Pinpoint the cell where the given text exists, returning its [x, y] midpoint coordinate. 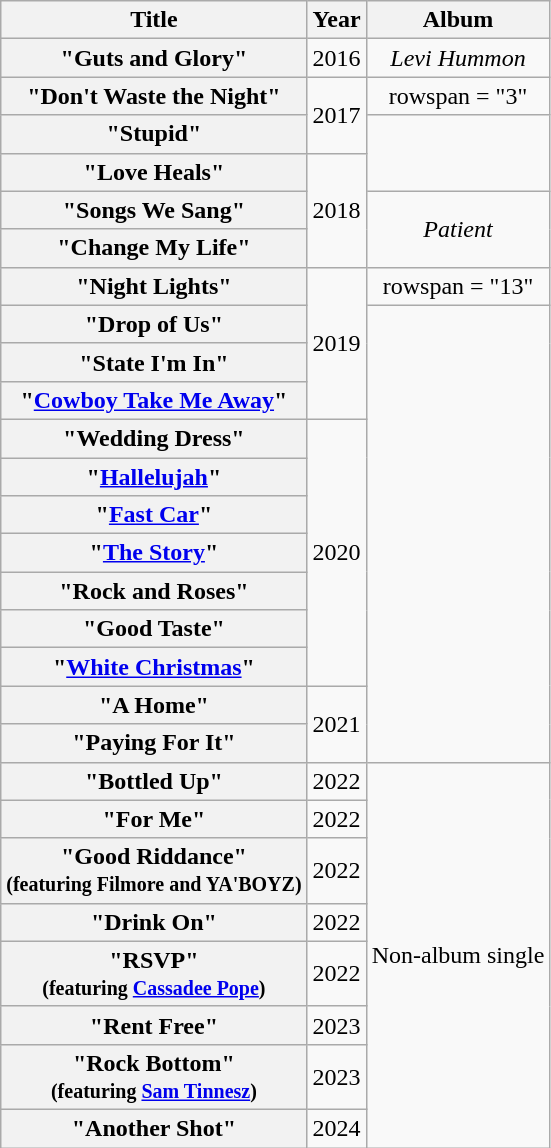
2018 [336, 210]
"Bottled Up" [154, 781]
Year [336, 20]
"RSVP"(featuring Cassadee Pope) [154, 974]
"Good Taste" [154, 629]
"Hallelujah" [154, 477]
"Drink On" [154, 922]
rowspan = "13" [458, 286]
"Night Lights" [154, 286]
"Love Heals" [154, 172]
"Rock and Roses" [154, 591]
"White Christmas" [154, 667]
"Drop of Us" [154, 324]
"Don't Waste the Night" [154, 96]
"Rock Bottom"(featuring Sam Tinnesz) [154, 1076]
"Fast Car" [154, 515]
"Good Riddance"(featuring Filmore and YA'BOYZ) [154, 870]
2017 [336, 115]
"Change My Life" [154, 248]
Levi Hummon [458, 58]
"A Home" [154, 705]
"Another Shot" [154, 1128]
"Wedding Dress" [154, 438]
2020 [336, 552]
"Paying For It" [154, 743]
Non-album single [458, 955]
"State I'm In" [154, 362]
"Cowboy Take Me Away" [154, 400]
"Songs We Sang" [154, 210]
Album [458, 20]
"Stupid" [154, 134]
2024 [336, 1128]
"For Me" [154, 819]
"Guts and Glory" [154, 58]
"The Story" [154, 553]
rowspan = "3" [458, 96]
"Rent Free" [154, 1025]
Title [154, 20]
2021 [336, 724]
Patient [458, 229]
2016 [336, 58]
2019 [336, 343]
